Find where the given text appears and provide that cell's center as (X, Y) coordinate. 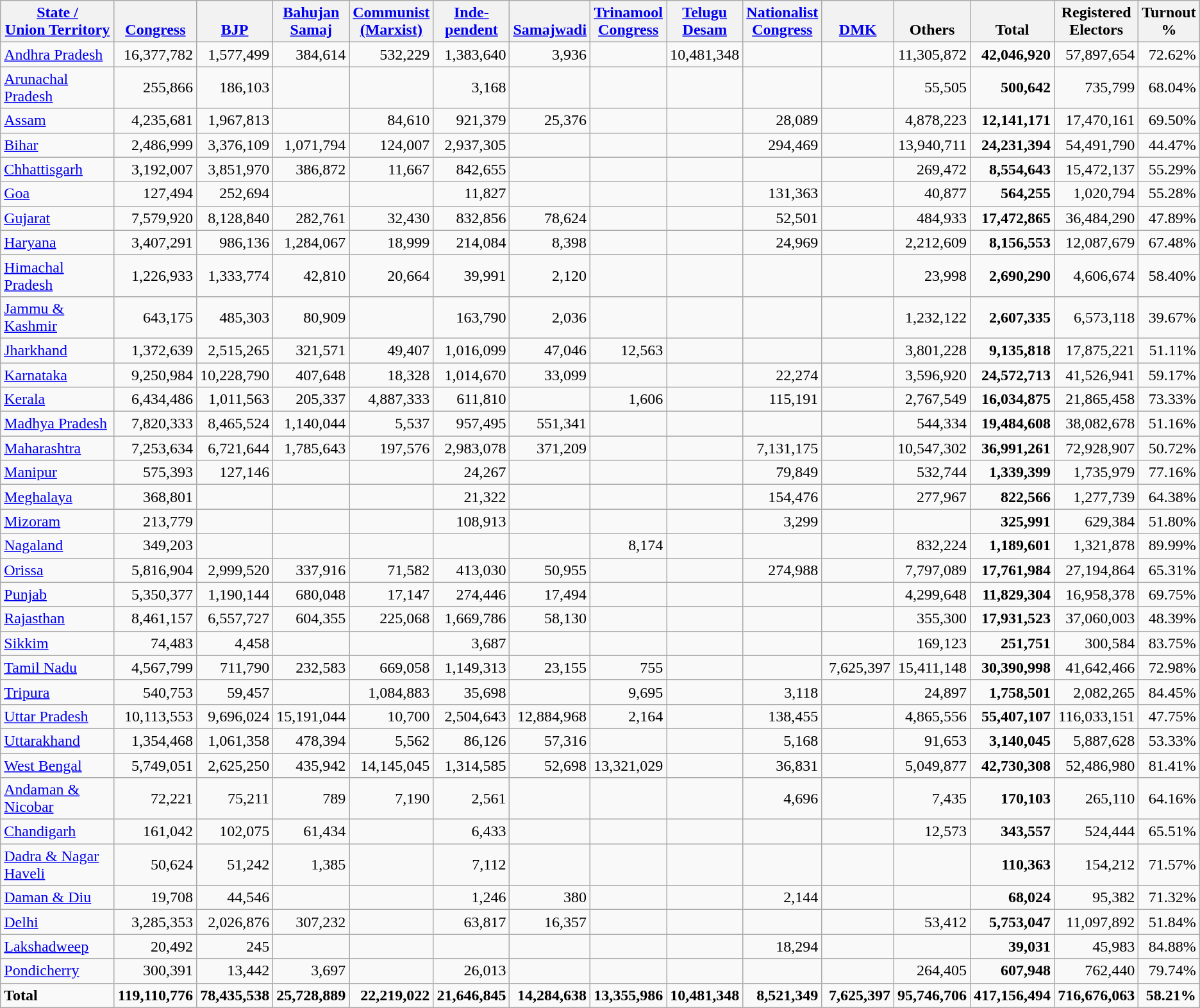
Tripura (58, 692)
Jharkhand (58, 350)
551,341 (550, 424)
Pondicherry (58, 971)
1,190,144 (235, 594)
50,624 (155, 864)
20,664 (391, 276)
575,393 (155, 473)
8,465,524 (235, 424)
75,211 (235, 799)
2,937,305 (472, 145)
68,024 (1013, 898)
1,071,794 (312, 145)
64.16% (1169, 799)
5,350,377 (155, 594)
Andaman & Nicobar (58, 799)
Goa (58, 194)
321,571 (312, 350)
30,390,998 (1013, 668)
Madhya Pradesh (58, 424)
55.29% (1169, 169)
Gujarat (58, 218)
2,690,290 (1013, 276)
TrinamoolCongress (628, 22)
44,546 (235, 898)
58,130 (550, 619)
4,878,223 (932, 121)
12,563 (628, 350)
57,897,654 (1096, 55)
57,316 (550, 741)
13,321,029 (628, 765)
7,435 (932, 799)
10,547,302 (932, 448)
65.31% (1169, 570)
163,790 (472, 317)
7,797,089 (932, 570)
5,168 (782, 741)
20,492 (155, 946)
21,646,845 (472, 995)
108,913 (472, 521)
349,203 (155, 546)
1,246 (472, 898)
40,877 (932, 194)
Chandigarh (58, 832)
24,267 (472, 473)
95,382 (1096, 898)
1,577,499 (235, 55)
4,458 (235, 643)
Uttar Pradesh (58, 716)
15,472,137 (1096, 169)
19,484,608 (1013, 424)
1,785,643 (312, 448)
24,897 (932, 692)
7,579,920 (155, 218)
3,851,970 (235, 169)
55.28% (1169, 194)
8,174 (628, 546)
Rajasthan (58, 619)
1,284,067 (312, 242)
274,988 (782, 570)
65.51% (1169, 832)
71,582 (391, 570)
957,495 (472, 424)
232,583 (312, 668)
2,515,265 (235, 350)
7,112 (472, 864)
18,999 (391, 242)
3,801,228 (932, 350)
11,829,304 (1013, 594)
10,228,790 (235, 375)
8,128,840 (235, 218)
6,721,644 (235, 448)
State /Union Territory (58, 22)
380 (550, 898)
Communist(Marxist) (391, 22)
1,232,122 (932, 317)
407,648 (312, 375)
325,991 (1013, 521)
6,573,118 (1096, 317)
49,407 (391, 350)
53.33% (1169, 741)
51.16% (1169, 424)
1,140,044 (312, 424)
711,790 (235, 668)
131,363 (782, 194)
13,940,711 (932, 145)
51.84% (1169, 922)
2,212,609 (932, 242)
5,049,877 (932, 765)
83.75% (1169, 643)
8,156,553 (1013, 242)
680,048 (312, 594)
629,384 (1096, 521)
Daman & Diu (58, 898)
225,068 (391, 619)
1,189,601 (1013, 546)
3,936 (550, 55)
604,355 (312, 619)
643,175 (155, 317)
16,958,378 (1096, 594)
12,884,968 (550, 716)
10,113,553 (155, 716)
2,026,876 (235, 922)
12,141,171 (1013, 121)
2,120 (550, 276)
1,084,883 (391, 692)
12,573 (932, 832)
22,274 (782, 375)
45,983 (1096, 946)
47,046 (550, 350)
52,501 (782, 218)
102,075 (235, 832)
Tamil Nadu (58, 668)
2,486,999 (155, 145)
484,933 (932, 218)
213,779 (155, 521)
986,136 (235, 242)
6,557,727 (235, 619)
1,314,585 (472, 765)
355,300 (932, 619)
11,827 (472, 194)
25,376 (550, 121)
8,554,643 (1013, 169)
300,584 (1096, 643)
127,494 (155, 194)
6,434,486 (155, 399)
52,486,980 (1096, 765)
48.39% (1169, 619)
27,194,864 (1096, 570)
78,624 (550, 218)
124,007 (391, 145)
478,394 (312, 741)
50,955 (550, 570)
36,831 (782, 765)
170,103 (1013, 799)
607,948 (1013, 971)
755 (628, 668)
1,014,670 (472, 375)
16,034,875 (1013, 399)
1,226,933 (155, 276)
Chhattisgarh (58, 169)
17,761,984 (1013, 570)
32,430 (391, 218)
282,761 (312, 218)
564,255 (1013, 194)
95,746,706 (932, 995)
611,810 (472, 399)
55,505 (932, 87)
NationalistCongress (782, 22)
186,103 (235, 87)
832,224 (932, 546)
4,606,674 (1096, 276)
1,606 (628, 399)
Manipur (58, 473)
4,567,799 (155, 668)
16,357 (550, 922)
5,753,047 (1013, 922)
36,991,261 (1013, 448)
12,087,679 (1096, 242)
6,433 (472, 832)
18,328 (391, 375)
52,698 (550, 765)
119,110,776 (155, 995)
154,476 (782, 497)
Assam (58, 121)
9,250,984 (155, 375)
2,625,250 (235, 765)
Karnataka (58, 375)
1,339,399 (1013, 473)
Bihar (58, 145)
55,407,107 (1013, 716)
51,242 (235, 864)
Delhi (58, 922)
127,146 (235, 473)
197,576 (391, 448)
307,232 (312, 922)
5,562 (391, 741)
Nagaland (58, 546)
72,928,907 (1096, 448)
368,801 (155, 497)
78,435,538 (235, 995)
532,744 (932, 473)
53,412 (932, 922)
42,730,308 (1013, 765)
264,405 (932, 971)
33,099 (550, 375)
41,642,466 (1096, 668)
36,484,290 (1096, 218)
4,865,556 (932, 716)
2,164 (628, 716)
1,735,979 (1096, 473)
17,494 (550, 594)
2,999,520 (235, 570)
8,521,349 (782, 995)
7,131,175 (782, 448)
Jammu & Kashmir (58, 317)
3,118 (782, 692)
Himachal Pradesh (58, 276)
116,033,151 (1096, 716)
255,866 (155, 87)
37,060,003 (1096, 619)
67.48% (1169, 242)
2,607,335 (1013, 317)
1,354,468 (155, 741)
79.74% (1169, 971)
1,669,786 (472, 619)
8,461,157 (155, 619)
Inde-pendent (472, 22)
265,110 (1096, 799)
485,303 (235, 317)
59,457 (235, 692)
Arunachal Pradesh (58, 87)
9,135,818 (1013, 350)
Congress (155, 22)
115,191 (782, 399)
Meghalaya (58, 497)
24,572,713 (1013, 375)
214,084 (472, 242)
386,872 (312, 169)
5,816,904 (155, 570)
205,337 (312, 399)
47.89% (1169, 218)
50.72% (1169, 448)
72.98% (1169, 668)
3,407,291 (155, 242)
716,676,063 (1096, 995)
252,694 (235, 194)
84,610 (391, 121)
5,749,051 (155, 765)
51.80% (1169, 521)
8,398 (550, 242)
47.75% (1169, 716)
DMK (858, 22)
Kerala (58, 399)
5,537 (391, 424)
11,305,872 (932, 55)
1,385 (312, 864)
Orissa (58, 570)
4,887,333 (391, 399)
24,231,394 (1013, 145)
18,294 (782, 946)
28,089 (782, 121)
1,016,099 (472, 350)
24,969 (782, 242)
71.57% (1169, 864)
59.17% (1169, 375)
69.50% (1169, 121)
2,082,265 (1096, 692)
Andhra Pradesh (58, 55)
39.67% (1169, 317)
161,042 (155, 832)
832,856 (472, 218)
762,440 (1096, 971)
9,695 (628, 692)
23,155 (550, 668)
138,455 (782, 716)
7,253,634 (155, 448)
Mizoram (58, 521)
1,277,739 (1096, 497)
13,355,986 (628, 995)
25,728,889 (312, 995)
15,191,044 (312, 716)
540,753 (155, 692)
17,470,161 (1096, 121)
251,751 (1013, 643)
11,097,892 (1096, 922)
169,123 (932, 643)
735,799 (1096, 87)
532,229 (391, 55)
3,140,045 (1013, 741)
822,566 (1013, 497)
2,144 (782, 898)
BJP (235, 22)
35,698 (472, 692)
39,031 (1013, 946)
3,596,920 (932, 375)
Haryana (58, 242)
7,820,333 (155, 424)
294,469 (782, 145)
3,285,353 (155, 922)
West Bengal (58, 765)
Others (932, 22)
1,758,501 (1013, 692)
41,526,941 (1096, 375)
3,697 (312, 971)
TeluguDesam (705, 22)
3,192,007 (155, 169)
274,446 (472, 594)
343,557 (1013, 832)
79,849 (782, 473)
15,411,148 (932, 668)
1,333,774 (235, 276)
154,212 (1096, 864)
2,767,549 (932, 399)
921,379 (472, 121)
245 (235, 946)
58.21% (1169, 995)
Turnout% (1169, 22)
435,942 (312, 765)
81.41% (1169, 765)
4,235,681 (155, 121)
3,168 (472, 87)
Sikkim (58, 643)
86,126 (472, 741)
38,082,678 (1096, 424)
72.62% (1169, 55)
4,696 (782, 799)
9,696,024 (235, 716)
64.38% (1169, 497)
21,865,458 (1096, 399)
42,046,920 (1013, 55)
19,708 (155, 898)
1,321,878 (1096, 546)
72,221 (155, 799)
39,991 (472, 276)
1,383,640 (472, 55)
63,817 (472, 922)
417,156,494 (1013, 995)
11,667 (391, 169)
Lakshadweep (58, 946)
269,472 (932, 169)
2,561 (472, 799)
RegisteredElectors (1096, 22)
1,011,563 (235, 399)
1,372,639 (155, 350)
3,687 (472, 643)
84.88% (1169, 946)
71.32% (1169, 898)
BahujanSamaj (312, 22)
69.75% (1169, 594)
110,363 (1013, 864)
10,700 (391, 716)
1,967,813 (235, 121)
413,030 (472, 570)
22,219,022 (391, 995)
277,967 (932, 497)
524,444 (1096, 832)
44.47% (1169, 145)
74,483 (155, 643)
1,149,313 (472, 668)
61,434 (312, 832)
2,504,643 (472, 716)
54,491,790 (1096, 145)
371,209 (550, 448)
13,442 (235, 971)
300,391 (155, 971)
337,916 (312, 570)
3,376,109 (235, 145)
669,058 (391, 668)
384,614 (312, 55)
500,642 (1013, 87)
Dadra & Nagar Haveli (58, 864)
51.11% (1169, 350)
17,472,865 (1013, 218)
42,810 (312, 276)
91,653 (932, 741)
26,013 (472, 971)
Maharashtra (58, 448)
58.40% (1169, 276)
Uttarakhand (58, 741)
89.99% (1169, 546)
842,655 (472, 169)
3,299 (782, 521)
14,284,638 (550, 995)
77.16% (1169, 473)
2,036 (550, 317)
14,145,045 (391, 765)
5,887,628 (1096, 741)
Punjab (58, 594)
1,020,794 (1096, 194)
2,983,078 (472, 448)
80,909 (312, 317)
544,334 (932, 424)
1,061,358 (235, 741)
789 (312, 799)
23,998 (932, 276)
17,147 (391, 594)
7,190 (391, 799)
Samajwadi (550, 22)
17,875,221 (1096, 350)
68.04% (1169, 87)
16,377,782 (155, 55)
73.33% (1169, 399)
84.45% (1169, 692)
17,931,523 (1013, 619)
21,322 (472, 497)
4,299,648 (932, 594)
